Detect which cell encompasses the target text, then output its [X, Y] center coordinate. 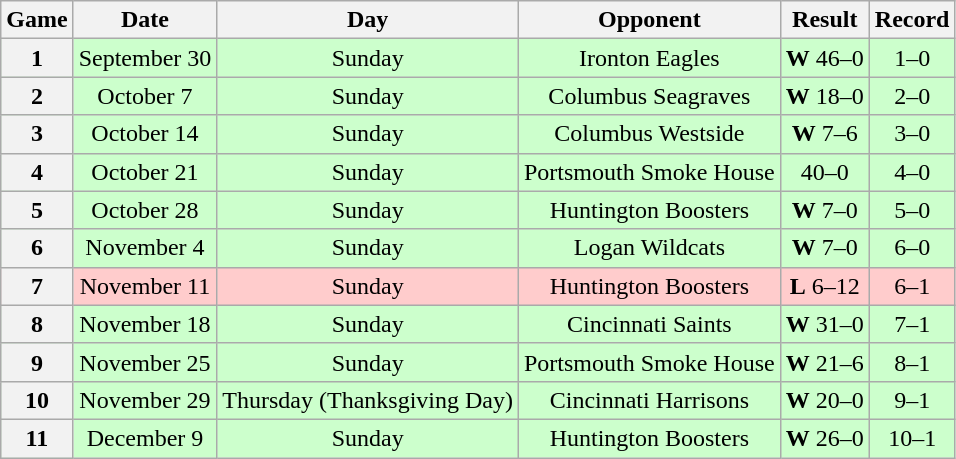
L 6–12 [824, 286]
October 7 [145, 96]
5–0 [912, 210]
4–0 [912, 172]
1 [37, 58]
November 18 [145, 324]
W 21–6 [824, 362]
6–0 [912, 248]
Thursday (Thanksgiving Day) [368, 400]
Columbus Westside [649, 134]
November 4 [145, 248]
Ironton Eagles [649, 58]
2–0 [912, 96]
3–0 [912, 134]
3 [37, 134]
6 [37, 248]
W 20–0 [824, 400]
W 18–0 [824, 96]
October 21 [145, 172]
11 [37, 438]
10–1 [912, 438]
Opponent [649, 20]
8 [37, 324]
10 [37, 400]
October 28 [145, 210]
Record [912, 20]
Cincinnati Harrisons [649, 400]
Game [37, 20]
7–1 [912, 324]
November 25 [145, 362]
W 26–0 [824, 438]
Date [145, 20]
W 31–0 [824, 324]
5 [37, 210]
7 [37, 286]
6–1 [912, 286]
November 29 [145, 400]
4 [37, 172]
9 [37, 362]
W 7–6 [824, 134]
1–0 [912, 58]
Cincinnati Saints [649, 324]
Day [368, 20]
Columbus Seagraves [649, 96]
Result [824, 20]
40–0 [824, 172]
December 9 [145, 438]
W 46–0 [824, 58]
9–1 [912, 400]
8–1 [912, 362]
October 14 [145, 134]
November 11 [145, 286]
2 [37, 96]
Logan Wildcats [649, 248]
September 30 [145, 58]
